Locate the cell with the specified text and output its [X, Y] center coordinate. 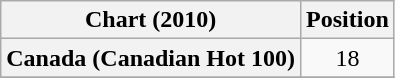
18 [348, 58]
Canada (Canadian Hot 100) [151, 58]
Chart (2010) [151, 20]
Position [348, 20]
